Search for the cell housing the specified text and yield its (x, y) center coordinate. 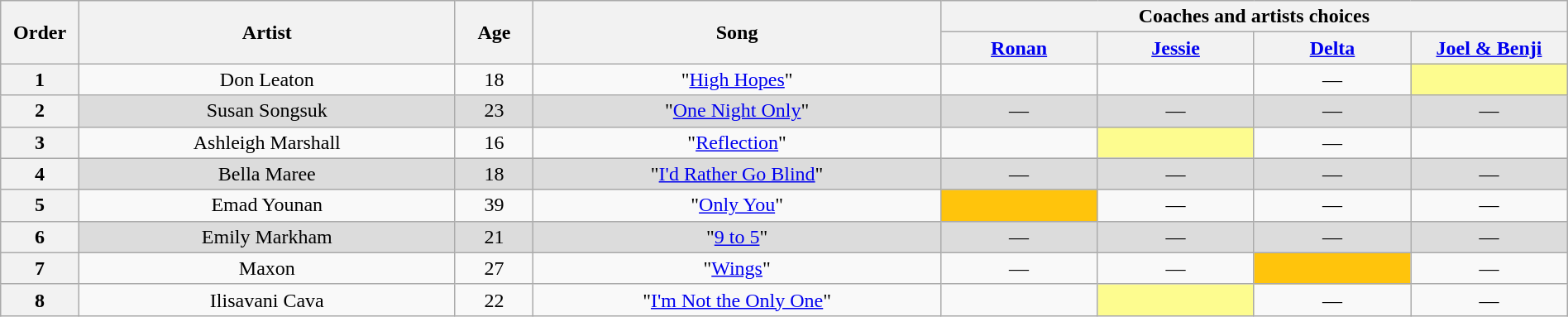
22 (495, 300)
Age (495, 32)
39 (495, 205)
21 (495, 237)
16 (495, 142)
6 (40, 237)
Coaches and artists choices (1254, 17)
8 (40, 300)
Ashleigh Marshall (266, 142)
7 (40, 268)
Song (738, 32)
Ilisavani Cava (266, 300)
3 (40, 142)
"9 to 5" (738, 237)
27 (495, 268)
"I'm Not the Only One" (738, 300)
Artist (266, 32)
4 (40, 174)
"I'd Rather Go Blind" (738, 174)
Ronan (1019, 48)
23 (495, 111)
"Reflection" (738, 142)
5 (40, 205)
Order (40, 32)
Emily Markham (266, 237)
Don Leaton (266, 79)
Maxon (266, 268)
"One Night Only" (738, 111)
Joel & Benji (1489, 48)
"Only You" (738, 205)
Susan Songsuk (266, 111)
Jessie (1176, 48)
"High Hopes" (738, 79)
Delta (1331, 48)
"Wings" (738, 268)
2 (40, 111)
Bella Maree (266, 174)
Emad Younan (266, 205)
1 (40, 79)
